Determine the [X, Y] coordinate at the center of the cell enclosing the given text.  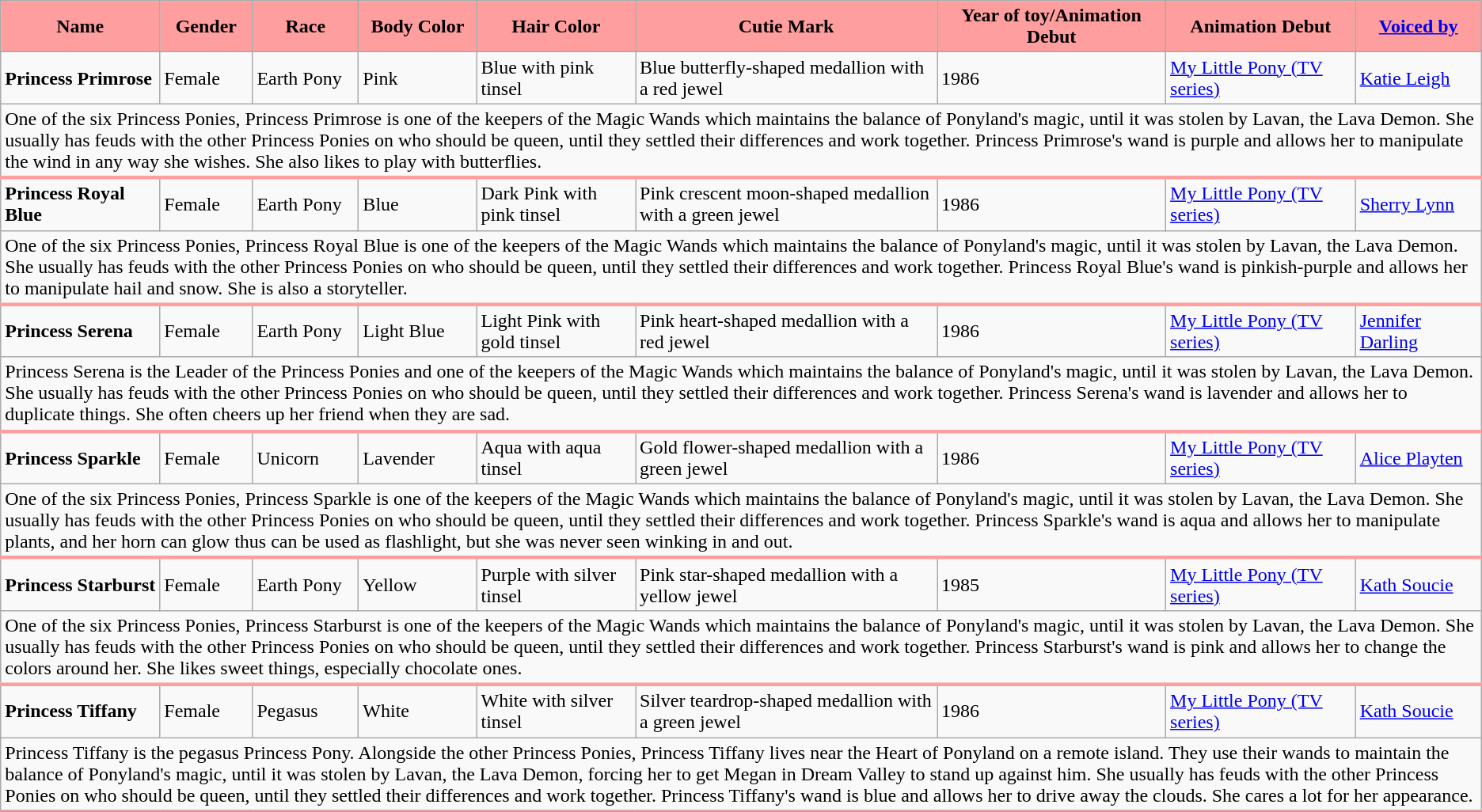
Blue with pink tinsel [556, 78]
White with silver tinsel [556, 711]
Princess Tiffany [81, 711]
Blue butterfly-shaped medallion with a red jewel [787, 78]
Princess Sparkle [81, 457]
Hair Color [556, 27]
Alice Playten [1419, 457]
Cutie Mark [787, 27]
Purple with silver tinsel [556, 584]
Pink [418, 78]
Lavender [418, 457]
Princess Starburst [81, 584]
Princess Serena [81, 331]
Gender [206, 27]
Silver teardrop-shaped medallion with a green jewel [787, 711]
Dark Pink with pink tinsel [556, 204]
Race [306, 27]
Jennifer Darling [1419, 331]
Name [81, 27]
Princess Primrose [81, 78]
Pink heart-shaped medallion with a red jewel [787, 331]
Pegasus [306, 711]
Year of toy/Animation Debut [1051, 27]
Voiced by [1419, 27]
Sherry Lynn [1419, 204]
Katie Leigh [1419, 78]
Aqua with aqua tinsel [556, 457]
Yellow [418, 584]
1985 [1051, 584]
White [418, 711]
Light Pink with gold tinsel [556, 331]
Light Blue [418, 331]
Body Color [418, 27]
Unicorn [306, 457]
Pink crescent moon-shaped medallion with a green jewel [787, 204]
Princess Royal Blue [81, 204]
Blue [418, 204]
Animation Debut [1261, 27]
Pink star-shaped medallion with a yellow jewel [787, 584]
Gold flower-shaped medallion with a green jewel [787, 457]
